Pinpoint the cell where the given text exists, returning its (X, Y) midpoint coordinate. 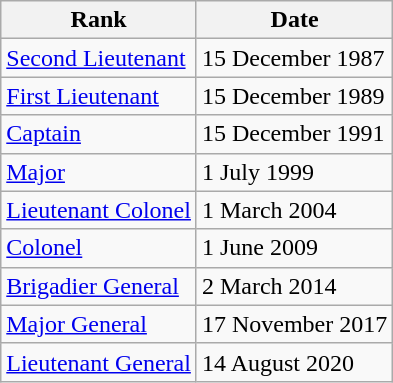
Brigadier General (99, 286)
Lieutenant Colonel (99, 210)
17 November 2017 (294, 324)
First Lieutenant (99, 96)
Major General (99, 324)
Date (294, 20)
Captain (99, 134)
Rank (99, 20)
1 July 1999 (294, 172)
15 December 1987 (294, 58)
Lieutenant General (99, 362)
15 December 1991 (294, 134)
1 March 2004 (294, 210)
14 August 2020 (294, 362)
Colonel (99, 248)
Major (99, 172)
2 March 2014 (294, 286)
Second Lieutenant (99, 58)
15 December 1989 (294, 96)
1 June 2009 (294, 248)
